Pinpoint the cell where the given text exists, returning its [X, Y] midpoint coordinate. 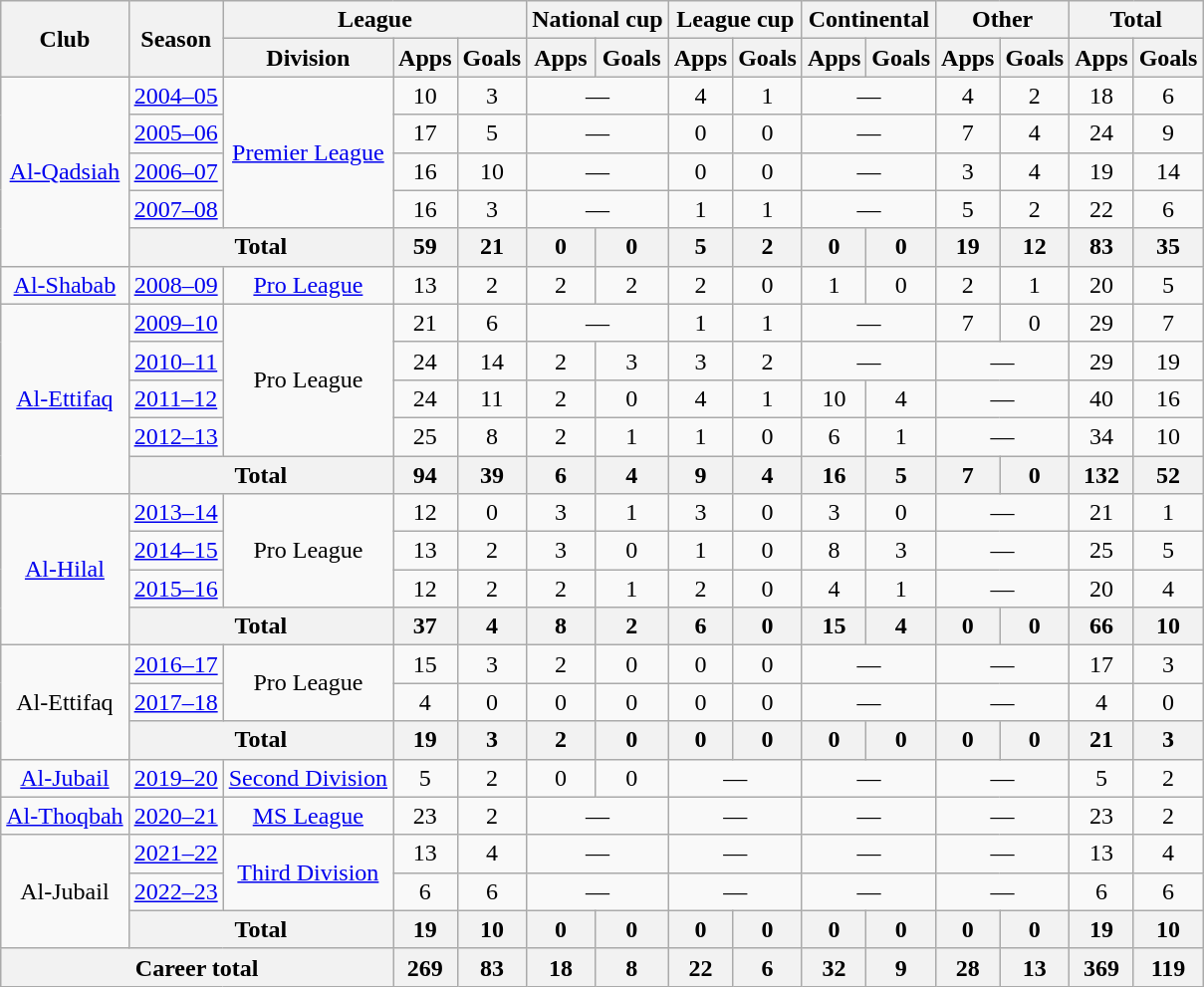
Second Division [308, 778]
National cup [598, 20]
40 [1101, 398]
2011–12 [175, 398]
2015–16 [175, 589]
Al-Hilal [65, 570]
League cup [735, 20]
Al-Thoqbah [65, 816]
66 [1101, 626]
2009–10 [175, 323]
Club [65, 39]
2020–21 [175, 816]
34 [1101, 436]
2019–20 [175, 778]
Division [308, 58]
2010–11 [175, 361]
37 [425, 626]
39 [492, 475]
2016–17 [175, 664]
269 [425, 967]
2004–05 [175, 96]
Continental [868, 20]
Third Division [308, 872]
2013–14 [175, 513]
2014–15 [175, 551]
132 [1101, 475]
Season [175, 39]
MS League [308, 816]
Other [1003, 20]
11 [492, 398]
2012–13 [175, 436]
2022–23 [175, 891]
32 [834, 967]
369 [1101, 967]
Al-Shabab [65, 285]
Career total [197, 967]
119 [1168, 967]
League [374, 20]
2005–06 [175, 133]
2017–18 [175, 702]
2007–08 [175, 209]
2006–07 [175, 171]
94 [425, 475]
35 [1168, 247]
2021–22 [175, 854]
52 [1168, 475]
Premier League [308, 152]
Al-Qadsiah [65, 171]
59 [425, 247]
2008–09 [175, 285]
28 [968, 967]
